Identify which cell holds the provided text, then report its [x, y] central coordinate. 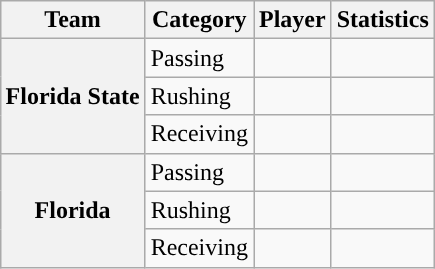
Florida State [72, 96]
Player [293, 20]
Team [72, 20]
Florida [72, 210]
Statistics [382, 20]
Category [199, 20]
